Scan for the cell matching the given text and deliver its (x, y) coordinate at center. 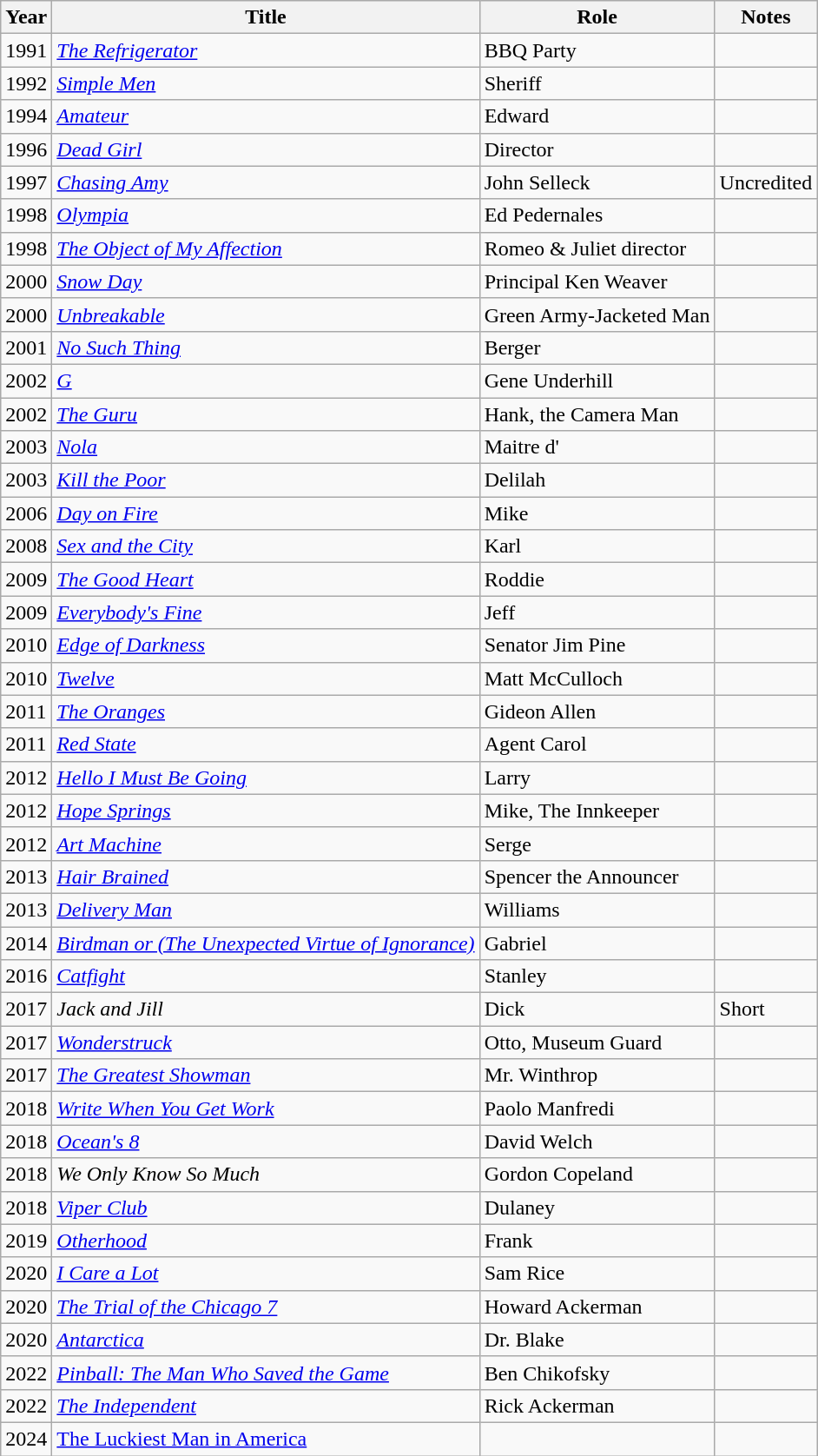
Dr. Blake (597, 1340)
Role (597, 17)
We Only Know So Much (266, 1175)
Stanley (597, 976)
David Welch (597, 1142)
Senator Jim Pine (597, 645)
Berger (597, 347)
Edge of Darkness (266, 645)
No Such Thing (266, 347)
Howard Ackerman (597, 1307)
The Guru (266, 414)
Ben Chikofsky (597, 1373)
Antarctica (266, 1340)
Hello I Must Be Going (266, 778)
Delilah (597, 480)
Sex and the City (266, 546)
Karl (597, 546)
The Trial of the Chicago 7 (266, 1307)
2014 (26, 943)
The Luckiest Man in America (266, 1439)
Dulaney (597, 1208)
Wonderstruck (266, 1042)
Viper Club (266, 1208)
2016 (26, 976)
The Oranges (266, 711)
Jack and Jill (266, 1009)
The Good Heart (266, 579)
Write When You Get Work (266, 1109)
Dick (597, 1009)
1997 (26, 182)
Olympia (266, 215)
Catfight (266, 976)
1996 (26, 149)
Simple Men (266, 83)
Pinball: The Man Who Saved the Game (266, 1373)
The Greatest Showman (266, 1075)
Romeo & Juliet director (597, 248)
Kill the Poor (266, 480)
1992 (26, 83)
The Object of My Affection (266, 248)
Green Army-Jacketed Man (597, 314)
Director (597, 149)
Everybody's Fine (266, 612)
Unbreakable (266, 314)
G (266, 381)
Mike (597, 513)
2024 (26, 1439)
Art Machine (266, 844)
2001 (26, 347)
Red State (266, 745)
1994 (26, 116)
Uncredited (766, 182)
2019 (26, 1241)
Hair Brained (266, 877)
Otto, Museum Guard (597, 1042)
2008 (26, 546)
Gordon Copeland (597, 1175)
Frank (597, 1241)
Short (766, 1009)
Gabriel (597, 943)
Sam Rice (597, 1274)
Delivery Man (266, 910)
Ed Pedernales (597, 215)
Day on Fire (266, 513)
Rick Ackerman (597, 1406)
Snow Day (266, 281)
Maitre d' (597, 447)
BBQ Party (597, 50)
Birdman or (The Unexpected Virtue of Ignorance) (266, 943)
Agent Carol (597, 745)
Spencer the Announcer (597, 877)
Hank, the Camera Man (597, 414)
Gene Underhill (597, 381)
Chasing Amy (266, 182)
1991 (26, 50)
Nola (266, 447)
Principal Ken Weaver (597, 281)
The Refrigerator (266, 50)
Hope Springs (266, 811)
Otherhood (266, 1241)
Edward (597, 116)
Mr. Winthrop (597, 1075)
Amateur (266, 116)
I Care a Lot (266, 1274)
2006 (26, 513)
Mike, The Innkeeper (597, 811)
Dead Girl (266, 149)
Sheriff (597, 83)
Year (26, 17)
Matt McCulloch (597, 678)
Twelve (266, 678)
John Selleck (597, 182)
Larry (597, 778)
The Independent (266, 1406)
Paolo Manfredi (597, 1109)
Serge (597, 844)
Gideon Allen (597, 711)
Ocean's 8 (266, 1142)
Williams (597, 910)
Notes (766, 17)
Jeff (597, 612)
Title (266, 17)
Roddie (597, 579)
